Determine the (X, Y) coordinate at the center of the cell enclosing the given text.  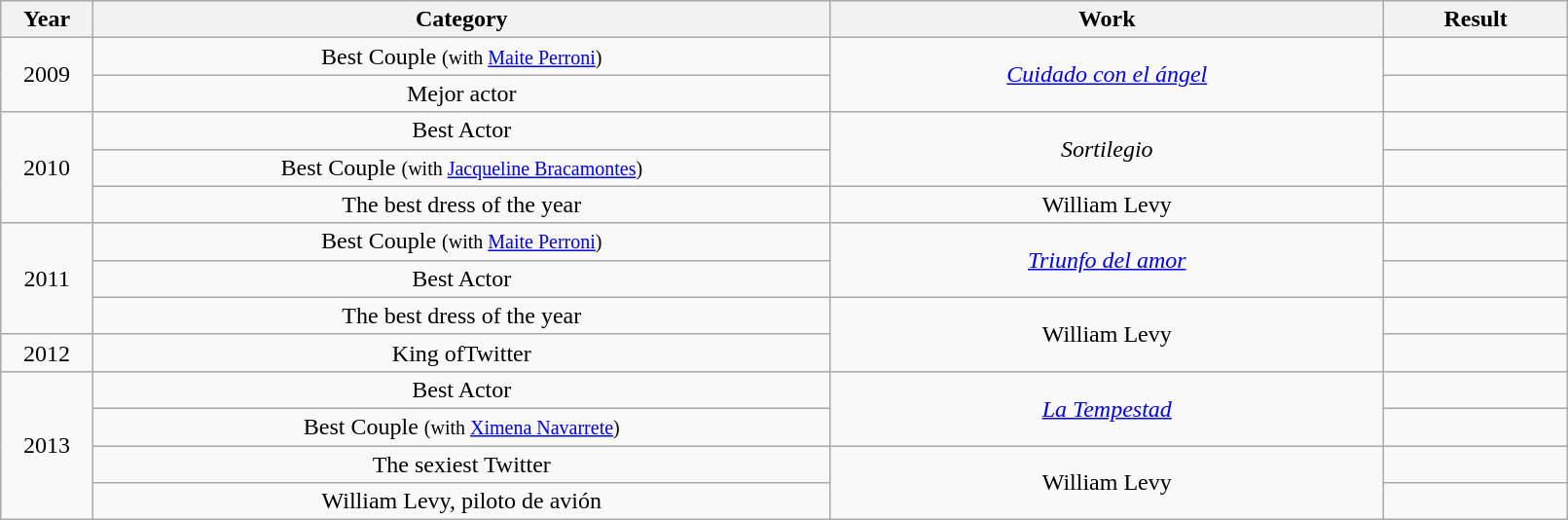
Cuidado con el ángel (1107, 75)
Year (47, 19)
Triunfo del amor (1107, 260)
William Levy, piloto de avión (461, 501)
Best Couple (with Jacqueline Bracamontes) (461, 167)
Work (1107, 19)
King ofTwitter (461, 353)
The sexiest Twitter (461, 464)
Mejor actor (461, 93)
2013 (47, 445)
2011 (47, 279)
La Tempestad (1107, 408)
Best Couple (with Ximena Navarrete) (461, 427)
2009 (47, 75)
Result (1476, 19)
2012 (47, 353)
Sortilegio (1107, 149)
Category (461, 19)
2010 (47, 167)
